Capture the cell that displays the provided text and extract its (X, Y) central coordinate. 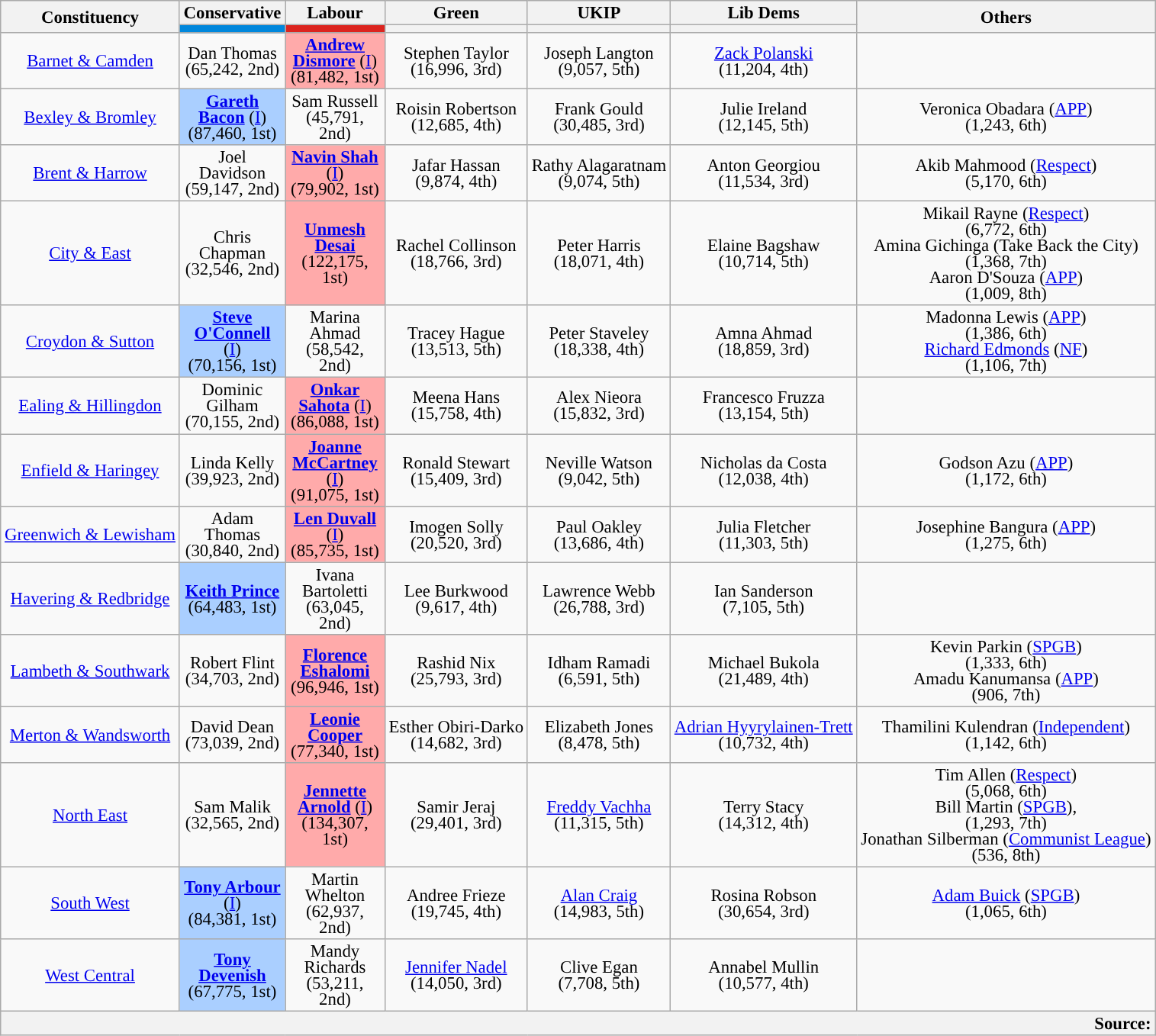
Julie Ireland(12,145, 5th) (763, 117)
Jafar Hassan(9,874, 4th) (456, 173)
Labour (336, 13)
Rashid Nix(25,793, 3rd) (456, 670)
Dominic Gilham(70,155, 2nd) (232, 406)
Green (456, 13)
West Central (90, 975)
Ealing & Hillingdon (90, 406)
Dan Thomas(65,242, 2nd) (232, 61)
Elizabeth Jones(8,478, 5th) (598, 735)
Amna Ahmad(18,859, 3rd) (763, 342)
Thamilini Kulendran (Independent)(1,142, 6th) (1006, 735)
Julia Fletcher(11,303, 5th) (763, 534)
Croydon & Sutton (90, 342)
Anton Georgiou(11,534, 3rd) (763, 173)
Esther Obiri-Darko(14,682, 3rd) (456, 735)
Kevin Parkin (SPGB)(1,333, 6th)Amadu Kanumansa (APP)(906, 7th) (1006, 670)
Jennifer Nadel(14,050, 3rd) (456, 975)
Barnet & Camden (90, 61)
Havering & Redbridge (90, 598)
Michael Bukola(21,489, 4th) (763, 670)
Lambeth & Southwark (90, 670)
Onkar Sahota (I)(86,088, 1st) (336, 406)
Constituency (90, 17)
Godson Azu (APP)(1,172, 6th) (1006, 470)
Adam Buick (SPGB)(1,065, 6th) (1006, 903)
Navin Shah (I)(79,902, 1st) (336, 173)
Akib Mahmood (Respect)(5,170, 6th) (1006, 173)
Sam Malik(32,565, 2nd) (232, 815)
Tracey Hague(13,513, 5th) (456, 342)
Brent & Harrow (90, 173)
City & East (90, 253)
Merton & Wandsworth (90, 735)
UKIP (598, 13)
Lib Dems (763, 13)
Imogen Solly(20,520, 3rd) (456, 534)
Rachel Collinson(18,766, 3rd) (456, 253)
Meena Hans(15,758, 4th) (456, 406)
Nicholas da Costa(12,038, 4th) (763, 470)
Paul Oakley(13,686, 4th) (598, 534)
Gareth Bacon (I)(87,460, 1st) (232, 117)
Unmesh Desai(122,175, 1st) (336, 253)
Mandy Richards(53,211, 2nd) (336, 975)
Alex Nieora(15,832, 3rd) (598, 406)
Bexley & Bromley (90, 117)
Peter Harris(18,071, 4th) (598, 253)
Linda Kelly(39,923, 2nd) (232, 470)
Marina Ahmad(58,542, 2nd) (336, 342)
Mikail Rayne (Respect)(6,772, 6th)Amina Gichinga (Take Back the City)(1,368, 7th)Aaron D'Souza (APP)(1,009, 8th) (1006, 253)
Andree Frieze(19,745, 4th) (456, 903)
Roisin Robertson(12,685, 4th) (456, 117)
Enfield & Haringey (90, 470)
Robert Flint(34,703, 2nd) (232, 670)
Lee Burkwood(9,617, 4th) (456, 598)
Elaine Bagshaw(10,714, 5th) (763, 253)
Sam Russell(45,791, 2nd) (336, 117)
Freddy Vachha(11,315, 5th) (598, 815)
Francesco Fruzza(13,154, 5th) (763, 406)
Veronica Obadara (APP)(1,243, 6th) (1006, 117)
Ronald Stewart(15,409, 3rd) (456, 470)
Andrew Dismore (I)(81,482, 1st) (336, 61)
Others (1006, 17)
Clive Egan(7,708, 5th) (598, 975)
Peter Staveley(18,338, 4th) (598, 342)
Neville Watson(9,042, 5th) (598, 470)
Conservative (232, 13)
Source: (578, 1023)
Stephen Taylor(16,996, 3rd) (456, 61)
Tony Arbour (I)(84,381, 1st) (232, 903)
Jennette Arnold (I)(134,307, 1st) (336, 815)
Idham Ramadi(6,591, 5th) (598, 670)
Frank Gould(30,485, 3rd) (598, 117)
Len Duvall (I)(85,735, 1st) (336, 534)
Zack Polanski(11,204, 4th) (763, 61)
Rathy Alagaratnam(9,074, 5th) (598, 173)
Madonna Lewis (APP)(1,386, 6th)Richard Edmonds (NF)(1,106, 7th) (1006, 342)
David Dean(73,039, 2nd) (232, 735)
Ian Sanderson(7,105, 5th) (763, 598)
Martin Whelton(62,937, 2nd) (336, 903)
Samir Jeraj(29,401, 3rd) (456, 815)
Joseph Langton(9,057, 5th) (598, 61)
Florence Eshalomi(96,946, 1st) (336, 670)
South West (90, 903)
Annabel Mullin(10,577, 4th) (763, 975)
Tony Devenish(67,775, 1st) (232, 975)
Ivana Bartoletti(63,045, 2nd) (336, 598)
Joel Davidson(59,147, 2nd) (232, 173)
Steve O'Connell (I)(70,156, 1st) (232, 342)
Lawrence Webb(26,788, 3rd) (598, 598)
Tim Allen (Respect)(5,068, 6th)Bill Martin (SPGB),(1,293, 7th)Jonathan Silberman (Communist League)(536, 8th) (1006, 815)
Adrian Hyyrylainen-Trett(10,732, 4th) (763, 735)
Josephine Bangura (APP)(1,275, 6th) (1006, 534)
Terry Stacy(14,312, 4th) (763, 815)
North East (90, 815)
Adam Thomas(30,840, 2nd) (232, 534)
Keith Prince(64,483, 1st) (232, 598)
Rosina Robson(30,654, 3rd) (763, 903)
Greenwich & Lewisham (90, 534)
Joanne McCartney (I)(91,075, 1st) (336, 470)
Chris Chapman(32,546, 2nd) (232, 253)
Alan Craig(14,983, 5th) (598, 903)
Leonie Cooper(77,340, 1st) (336, 735)
